Detect which cell encompasses the target text, then output its (X, Y) center coordinate. 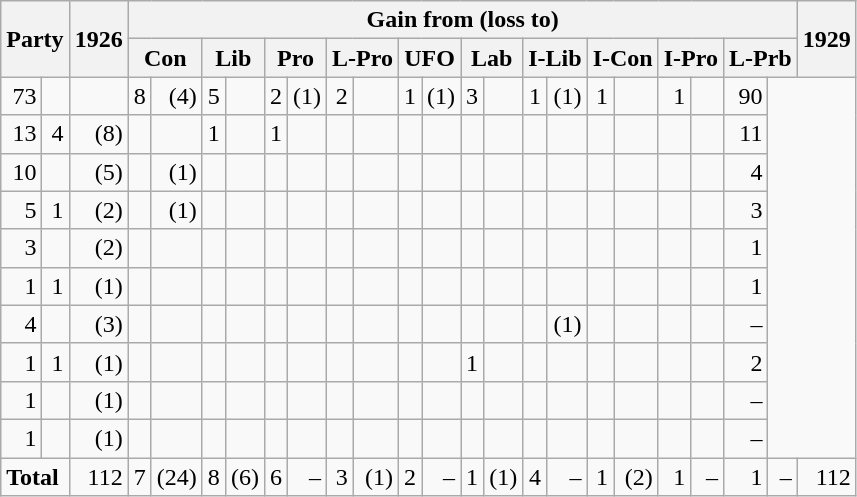
1929 (826, 39)
Lib (233, 58)
(8) (98, 134)
(6) (244, 477)
I-Con (622, 58)
10 (22, 172)
Total (35, 477)
I-Pro (690, 58)
(5) (98, 172)
Lab (492, 58)
11 (745, 134)
UFO (429, 58)
L-Pro (363, 58)
Gain from (loss to) (462, 20)
Con (165, 58)
L-Prb (760, 58)
1926 (98, 39)
(3) (98, 324)
73 (22, 96)
7 (140, 477)
90 (745, 96)
Party (35, 39)
6 (276, 477)
Pro (295, 58)
I-Lib (555, 58)
(24) (176, 477)
(4) (176, 96)
13 (22, 134)
